Scan for the cell matching the given text and deliver its [X, Y] coordinate at center. 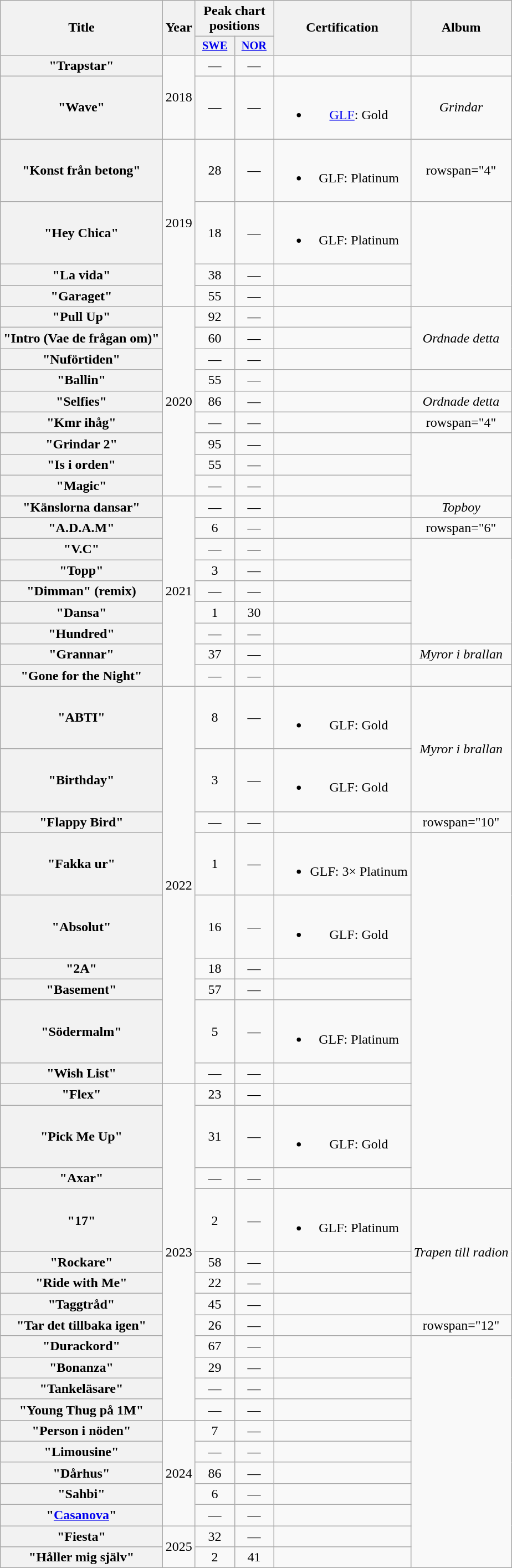
"Wave" [81, 108]
"Kmr ihåg" [81, 422]
"Flex" [81, 1095]
2019 [178, 223]
"Bonanza" [81, 1367]
58 [215, 1262]
Peak chart positions [234, 19]
"Young Thug på 1M" [81, 1409]
"Gone for the Night" [81, 676]
38 [215, 275]
"Sahbi" [81, 1494]
GLF: 3× Platinum [342, 864]
"Taggtråd" [81, 1304]
"ABTI" [81, 717]
2023 [178, 1253]
57 [215, 989]
"Södermalm" [81, 1031]
2025 [178, 1547]
"Nuförtiden" [81, 359]
"Basement" [81, 989]
rowspan="10" [461, 822]
2024 [178, 1473]
"Limousine" [81, 1452]
"Birthday" [81, 780]
Title [81, 28]
"Dansa" [81, 612]
"Person i nöden" [81, 1431]
"17" [81, 1220]
22 [215, 1283]
Year [178, 28]
8 [215, 717]
2018 [178, 96]
Trapen till radion [461, 1252]
"Hundred" [81, 634]
rowspan="12" [461, 1325]
16 [215, 927]
45 [215, 1304]
"Durackord" [81, 1346]
95 [215, 443]
23 [215, 1095]
Topboy [461, 507]
"Is i orden" [81, 464]
"Garaget" [81, 296]
"A.D.A.M" [81, 528]
"Grannar" [81, 655]
67 [215, 1346]
28 [215, 171]
"Wish List" [81, 1073]
"Tankeläsare" [81, 1388]
"Axar" [81, 1178]
"V.C" [81, 549]
"Pull Up" [81, 317]
32 [215, 1536]
Grindar [461, 108]
37 [215, 655]
"Känslorna dansar" [81, 507]
"Pick Me Up" [81, 1136]
"2A" [81, 968]
"Rockare" [81, 1262]
"Magic" [81, 486]
41 [254, 1557]
"Fiesta" [81, 1536]
5 [215, 1031]
"Dimman" (remix) [81, 591]
30 [254, 612]
"La vida" [81, 275]
2022 [178, 885]
26 [215, 1325]
"Konst från betong" [81, 171]
"Casanova" [81, 1515]
SWE [215, 46]
Certification [342, 28]
"Trapstar" [81, 65]
"Ballin" [81, 380]
29 [215, 1367]
Album [461, 28]
7 [215, 1431]
"Grindar 2" [81, 443]
"Flappy Bird" [81, 822]
"Hey Chica" [81, 233]
"Håller mig själv" [81, 1557]
"Selfies" [81, 401]
31 [215, 1136]
2021 [178, 591]
"Tar det tillbaka igen" [81, 1325]
"Dårhus" [81, 1473]
"Ride with Me" [81, 1283]
rowspan="6" [461, 528]
92 [215, 317]
NOR [254, 46]
"Intro (Vae de frågan om)" [81, 338]
2020 [178, 401]
"Fakka ur" [81, 864]
"Absolut" [81, 927]
"Topp" [81, 570]
60 [215, 338]
